Output the (X, Y) coordinate of the center of the cell containing the given text.  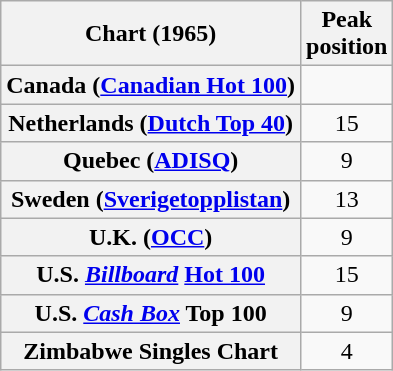
Sweden (Sverigetopplistan) (151, 199)
4 (347, 351)
U.K. (OCC) (151, 237)
Zimbabwe Singles Chart (151, 351)
13 (347, 199)
Chart (1965) (151, 34)
Netherlands (Dutch Top 40) (151, 123)
Peakposition (347, 34)
Quebec (ADISQ) (151, 161)
U.S. Cash Box Top 100 (151, 313)
U.S. Billboard Hot 100 (151, 275)
Canada (Canadian Hot 100) (151, 85)
